Determine the [x, y] coordinate at the center of the cell enclosing the given text.  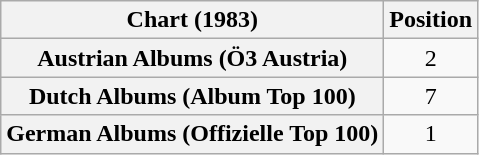
Austrian Albums (Ö3 Austria) [192, 58]
Chart (1983) [192, 20]
Position [431, 20]
2 [431, 58]
1 [431, 134]
Dutch Albums (Album Top 100) [192, 96]
7 [431, 96]
German Albums (Offizielle Top 100) [192, 134]
